Detect which cell encompasses the target text, then output its [X, Y] center coordinate. 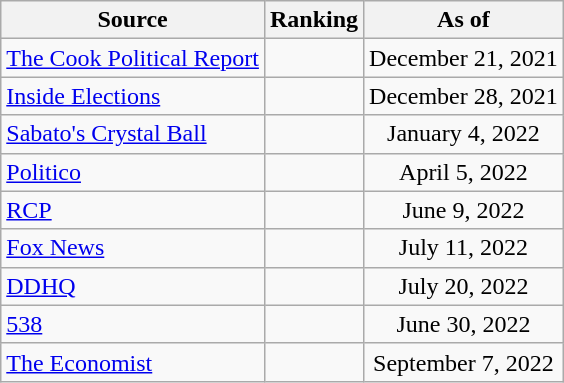
As of [464, 20]
Fox News [133, 248]
RCP [133, 210]
The Economist [133, 362]
Politico [133, 172]
July 20, 2022 [464, 286]
June 9, 2022 [464, 210]
June 30, 2022 [464, 324]
The Cook Political Report [133, 58]
April 5, 2022 [464, 172]
Inside Elections [133, 96]
December 28, 2021 [464, 96]
Sabato's Crystal Ball [133, 134]
September 7, 2022 [464, 362]
538 [133, 324]
DDHQ [133, 286]
December 21, 2021 [464, 58]
Source [133, 20]
July 11, 2022 [464, 248]
January 4, 2022 [464, 134]
Ranking [314, 20]
